Return the [X, Y] coordinate for the center point of the cell that contains the specified text.  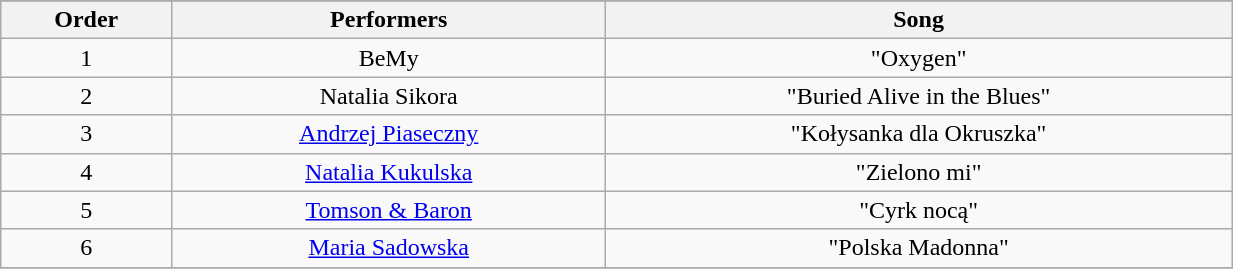
BeMy [389, 58]
4 [86, 172]
1 [86, 58]
"Polska Madonna" [919, 248]
3 [86, 134]
"Buried Alive in the Blues" [919, 96]
Performers [389, 20]
"Kołysanka dla Okruszka" [919, 134]
"Oxygen" [919, 58]
5 [86, 210]
Natalia Sikora [389, 96]
Order [86, 20]
Andrzej Piaseczny [389, 134]
Maria Sadowska [389, 248]
6 [86, 248]
Natalia Kukulska [389, 172]
"Cyrk nocą" [919, 210]
Song [919, 20]
Tomson & Baron [389, 210]
"Zielono mi" [919, 172]
2 [86, 96]
